Find where the given text appears and provide that cell's center as [X, Y] coordinate. 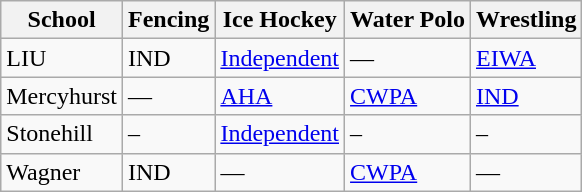
Ice Hockey [280, 20]
AHA [280, 96]
Water Polo [408, 20]
Stonehill [62, 134]
LIU [62, 58]
Mercyhurst [62, 96]
Wrestling [526, 20]
Wagner [62, 172]
School [62, 20]
Fencing [168, 20]
EIWA [526, 58]
